Search for the cell housing the specified text and yield its (X, Y) center coordinate. 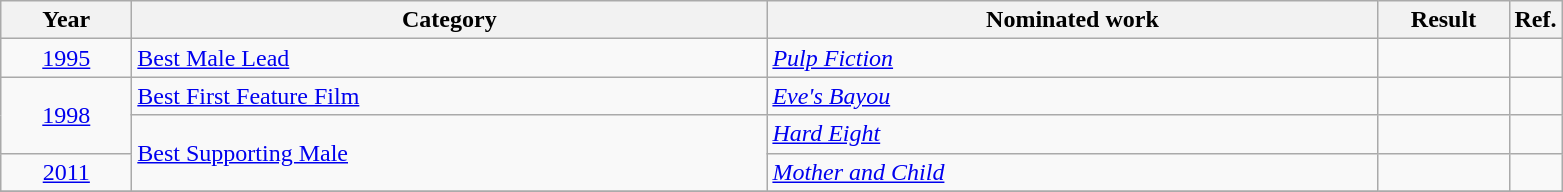
Ref. (1536, 20)
Best Supporting Male (450, 153)
Result (1444, 20)
Nominated work (1072, 20)
Best Male Lead (450, 58)
1995 (66, 58)
1998 (66, 115)
Category (450, 20)
Best First Feature Film (450, 96)
Hard Eight (1072, 134)
Eve's Bayou (1072, 96)
Pulp Fiction (1072, 58)
Year (66, 20)
2011 (66, 172)
Mother and Child (1072, 172)
